Determine the [X, Y] coordinate at the center of the cell enclosing the given text.  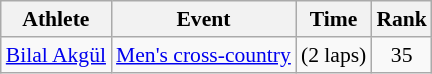
Men's cross-country [204, 55]
Bilal Akgül [56, 55]
35 [402, 55]
Time [334, 19]
Rank [402, 19]
Athlete [56, 19]
Event [204, 19]
(2 laps) [334, 55]
